Pinpoint the cell where the given text exists, returning its (X, Y) midpoint coordinate. 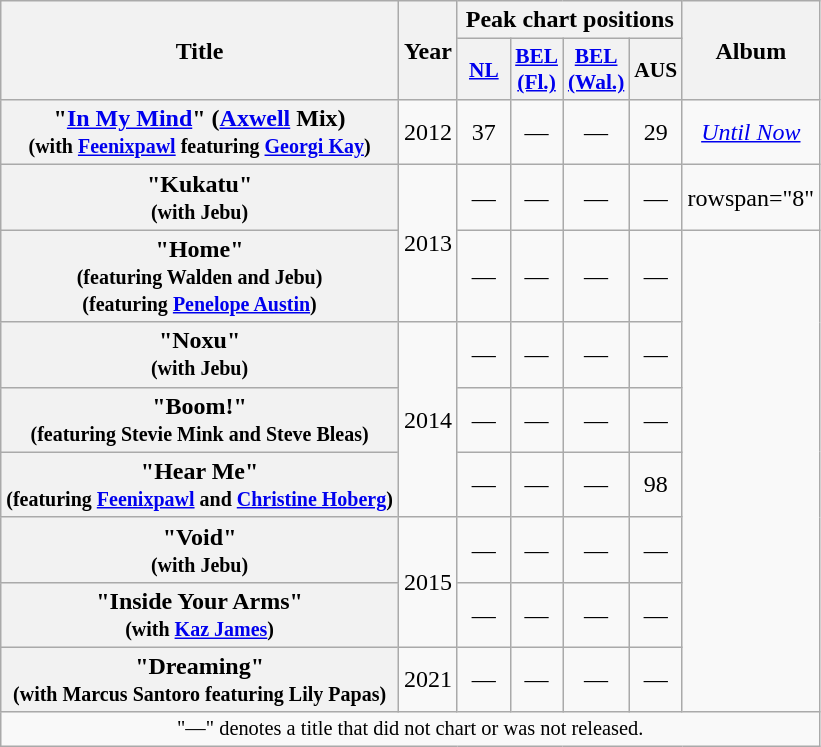
Peak chart positions (570, 20)
AUS (656, 70)
NL (484, 70)
2012 (428, 132)
37 (484, 132)
"Hear Me"(featuring Feenixpawl and Christine Hoberg) (200, 484)
rowspan="8" (751, 198)
Year (428, 50)
2021 (428, 680)
"Kukatu"(with Jebu) (200, 198)
29 (656, 132)
"Void"(with Jebu) (200, 550)
Album (751, 50)
Title (200, 50)
"Home"(featuring Walden and Jebu)(featuring Penelope Austin) (200, 276)
98 (656, 484)
BEL (Fl.) (536, 70)
2013 (428, 244)
"Dreaming" (with Marcus Santoro featuring Lily Papas) (200, 680)
"Boom!"(featuring Stevie Mink and Steve Bleas) (200, 420)
2015 (428, 582)
"—" denotes a title that did not chart or was not released. (410, 729)
"Noxu"(with Jebu) (200, 354)
2014 (428, 420)
"In My Mind" (Axwell Mix)(with Feenixpawl featuring Georgi Kay) (200, 132)
"Inside Your Arms"(with Kaz James) (200, 614)
Until Now (751, 132)
BEL (Wal.) (596, 70)
